Return (X, Y) of the center of cell containing provided text 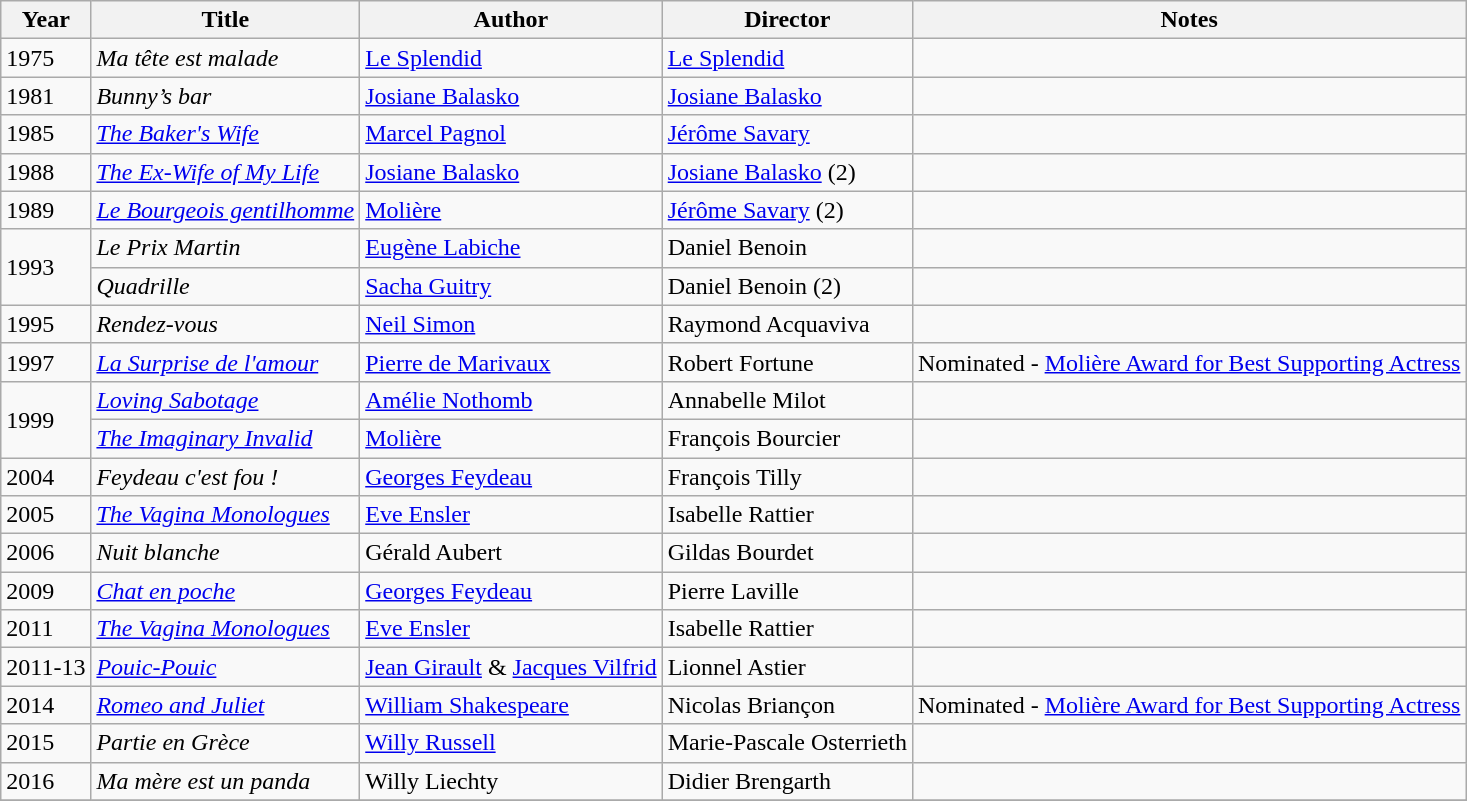
1995 (46, 324)
Director (787, 20)
Le Prix Martin (226, 248)
2011-13 (46, 667)
2016 (46, 781)
Jean Girault & Jacques Vilfrid (511, 667)
Daniel Benoin (787, 248)
2015 (46, 743)
Nuit blanche (226, 553)
Eugène Labiche (511, 248)
Willy Russell (511, 743)
William Shakespeare (511, 705)
2011 (46, 629)
François Tilly (787, 477)
Lionnel Astier (787, 667)
1988 (46, 172)
2014 (46, 705)
Romeo and Juliet (226, 705)
The Baker's Wife (226, 134)
Ma tête est malade (226, 58)
1999 (46, 419)
Jérôme Savary (2) (787, 210)
1981 (46, 96)
Marie-Pascale Osterrieth (787, 743)
2005 (46, 515)
1975 (46, 58)
Pierre Laville (787, 591)
Bunny’s bar (226, 96)
Raymond Acquaviva (787, 324)
Pouic-Pouic (226, 667)
Pierre de Marivaux (511, 362)
The Ex-Wife of My Life (226, 172)
2004 (46, 477)
Daniel Benoin (2) (787, 286)
1993 (46, 267)
Willy Liechty (511, 781)
1985 (46, 134)
Le Bourgeois gentilhomme (226, 210)
Quadrille (226, 286)
Partie en Grèce (226, 743)
1989 (46, 210)
Neil Simon (511, 324)
Ma mère est un panda (226, 781)
Jérôme Savary (787, 134)
Notes (1188, 20)
Feydeau c'est fou ! (226, 477)
François Bourcier (787, 438)
Gildas Bourdet (787, 553)
Robert Fortune (787, 362)
2006 (46, 553)
Author (511, 20)
La Surprise de l'amour (226, 362)
Sacha Guitry (511, 286)
Rendez-vous (226, 324)
Loving Sabotage (226, 400)
Gérald Aubert (511, 553)
Year (46, 20)
1997 (46, 362)
Chat en poche (226, 591)
Nicolas Briançon (787, 705)
Annabelle Milot (787, 400)
Marcel Pagnol (511, 134)
2009 (46, 591)
Amélie Nothomb (511, 400)
The Imaginary Invalid (226, 438)
Josiane Balasko (2) (787, 172)
Title (226, 20)
Didier Brengarth (787, 781)
